Provide the [x, y] coordinate of the cell's center where the given text is located.  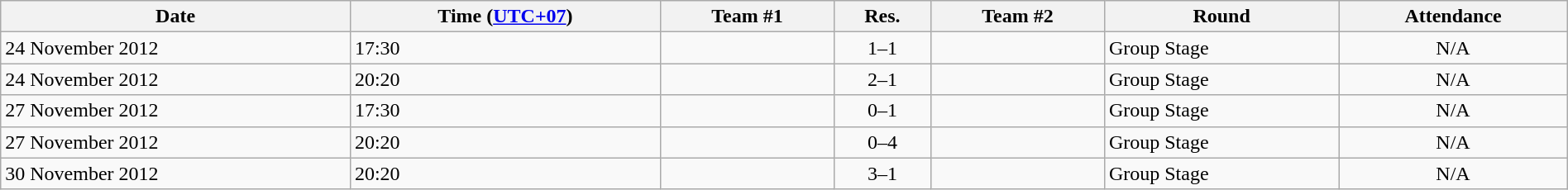
3–1 [882, 173]
0–4 [882, 142]
Date [175, 17]
Time (UTC+07) [504, 17]
0–1 [882, 111]
1–1 [882, 48]
30 November 2012 [175, 173]
Attendance [1453, 17]
Round [1221, 17]
2–1 [882, 79]
Res. [882, 17]
Team #2 [1017, 17]
Team #1 [748, 17]
